Capture the cell that displays the provided text and extract its [X, Y] central coordinate. 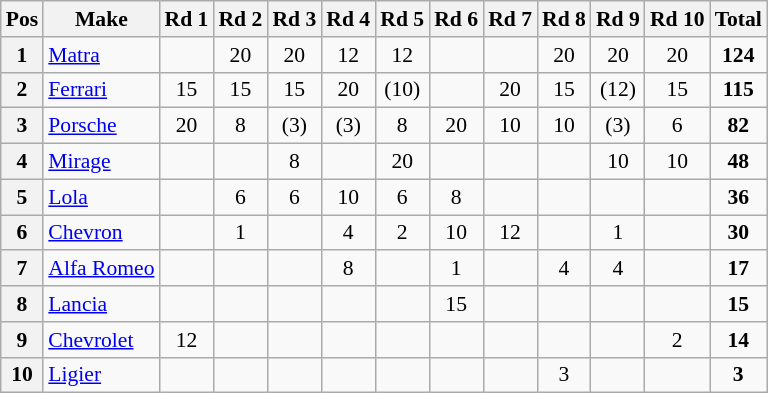
(10) [402, 90]
124 [738, 55]
17 [738, 269]
5 [22, 197]
30 [738, 233]
Rd 1 [187, 19]
Lancia [101, 304]
Ligier [101, 375]
36 [738, 197]
Chevron [101, 233]
Rd 7 [510, 19]
(12) [618, 90]
Mirage [101, 162]
Alfa Romeo [101, 269]
Rd 8 [564, 19]
48 [738, 162]
Chevrolet [101, 340]
Rd 3 [294, 19]
Rd 4 [348, 19]
115 [738, 90]
7 [22, 269]
Ferrari [101, 90]
9 [22, 340]
Make [101, 19]
Rd 5 [402, 19]
Rd 9 [618, 19]
Rd 2 [240, 19]
Matra [101, 55]
Pos [22, 19]
Lola [101, 197]
Total [738, 19]
Rd 6 [456, 19]
82 [738, 126]
Porsche [101, 126]
14 [738, 340]
Rd 10 [678, 19]
